Return the (x, y) coordinate for the center point of the cell that contains the specified text.  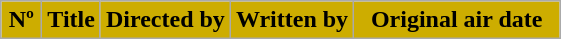
Title (72, 20)
Nº (22, 20)
Written by (292, 20)
Directed by (165, 20)
Original air date (457, 20)
